Provide the [x, y] coordinate of the cell's center where the given text is located.  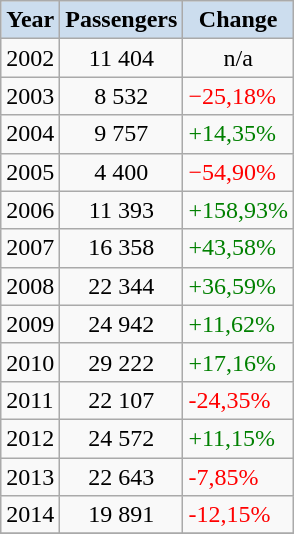
16 358 [122, 248]
-12,15% [238, 515]
2007 [30, 248]
+11,62% [238, 324]
2005 [30, 172]
-24,35% [238, 400]
-7,85% [238, 477]
+17,16% [238, 362]
11 393 [122, 210]
Year [30, 20]
2014 [30, 515]
2010 [30, 362]
Change [238, 20]
+36,59% [238, 286]
22 344 [122, 286]
2006 [30, 210]
9 757 [122, 134]
2004 [30, 134]
2002 [30, 58]
2009 [30, 324]
24 572 [122, 438]
+11,15% [238, 438]
+14,35% [238, 134]
29 222 [122, 362]
2012 [30, 438]
22 107 [122, 400]
−54,90% [238, 172]
8 532 [122, 96]
22 643 [122, 477]
2011 [30, 400]
Passengers [122, 20]
11 404 [122, 58]
+43,58% [238, 248]
24 942 [122, 324]
2013 [30, 477]
2008 [30, 286]
−25,18% [238, 96]
+158,93% [238, 210]
n/a [238, 58]
4 400 [122, 172]
19 891 [122, 515]
2003 [30, 96]
